Detect which cell encompasses the target text, then output its (x, y) center coordinate. 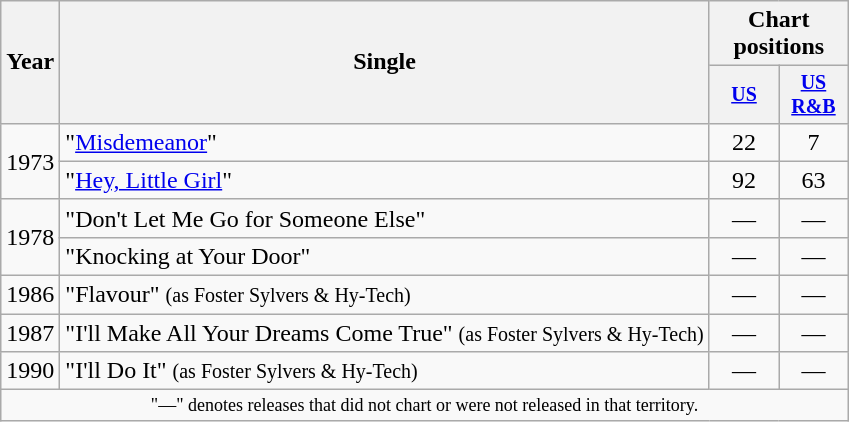
Single (384, 62)
1986 (30, 295)
"I'll Do It" (as Foster Sylvers & Hy-Tech) (384, 371)
Year (30, 62)
1990 (30, 371)
1987 (30, 333)
"Misdemeanor" (384, 142)
63 (814, 180)
US (744, 94)
22 (744, 142)
7 (814, 142)
"—" denotes releases that did not chart or were not released in that territory. (424, 406)
USR&B (814, 94)
"Hey, Little Girl" (384, 180)
"I'll Make All Your Dreams Come True" (as Foster Sylvers & Hy-Tech) (384, 333)
"Flavour" (as Foster Sylvers & Hy-Tech) (384, 295)
92 (744, 180)
Chart positions (778, 34)
1978 (30, 237)
1973 (30, 161)
"Don't Let Me Go for Someone Else" (384, 218)
"Knocking at Your Door" (384, 256)
